Search for the cell housing the specified text and yield its (x, y) center coordinate. 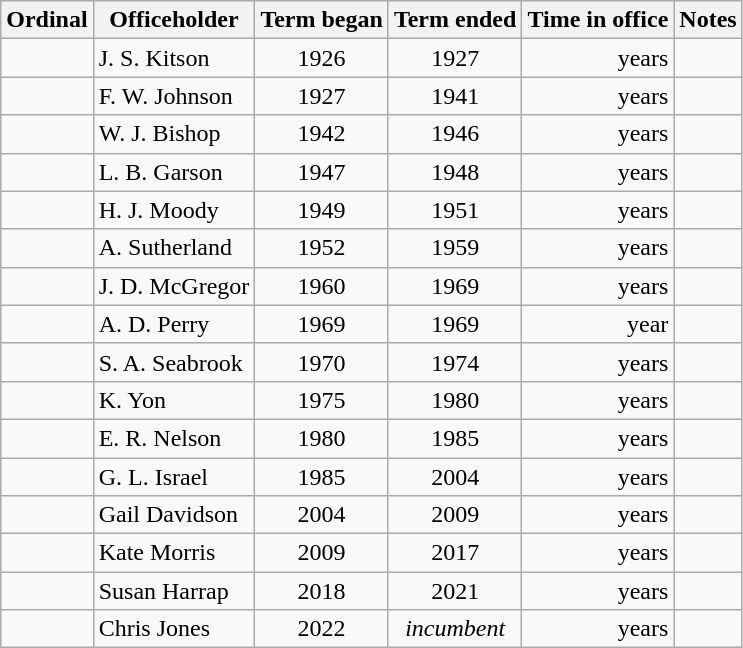
J. D. McGregor (174, 286)
1959 (455, 248)
A. D. Perry (174, 324)
J. S. Kitson (174, 58)
Notes (708, 20)
1946 (455, 134)
1952 (322, 248)
L. B. Garson (174, 172)
1970 (322, 362)
S. A. Seabrook (174, 362)
Chris Jones (174, 629)
W. J. Bishop (174, 134)
2017 (455, 553)
1947 (322, 172)
2021 (455, 591)
Susan Harrap (174, 591)
Term began (322, 20)
K. Yon (174, 400)
G. L. Israel (174, 477)
H. J. Moody (174, 210)
F. W. Johnson (174, 96)
Gail Davidson (174, 515)
year (598, 324)
1975 (322, 400)
2018 (322, 591)
1974 (455, 362)
Kate Morris (174, 553)
2022 (322, 629)
Term ended (455, 20)
A. Sutherland (174, 248)
1951 (455, 210)
Officeholder (174, 20)
Ordinal (47, 20)
E. R. Nelson (174, 438)
1948 (455, 172)
1949 (322, 210)
1942 (322, 134)
1960 (322, 286)
incumbent (455, 629)
1926 (322, 58)
Time in office (598, 20)
1941 (455, 96)
